Pinpoint the cell where the given text exists, returning its (X, Y) midpoint coordinate. 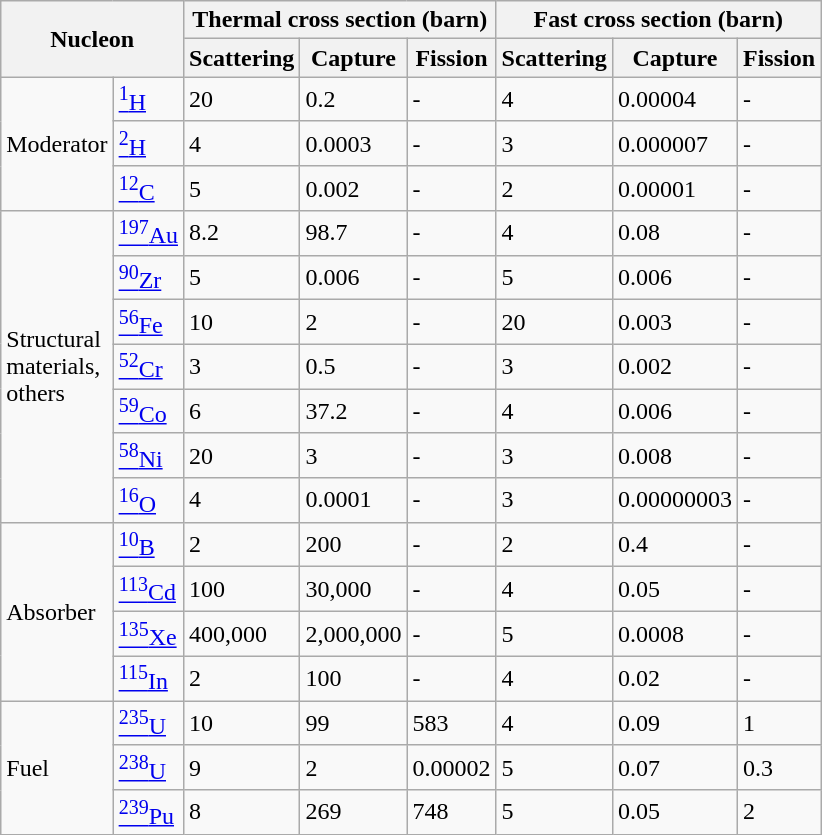
Moderator (57, 144)
16O (148, 500)
99 (354, 724)
98.7 (354, 234)
400,000 (242, 634)
748 (452, 812)
200 (354, 544)
0.0001 (354, 500)
Nucleon (92, 39)
0.3 (778, 768)
0.02 (674, 678)
Thermal cross section (barn) (340, 20)
8.2 (242, 234)
0.2 (354, 100)
10B (148, 544)
197Au (148, 234)
12C (148, 188)
0.08 (674, 234)
583 (452, 724)
269 (354, 812)
1 (778, 724)
2,000,000 (354, 634)
Fuel (57, 768)
113Cd (148, 590)
8 (242, 812)
239Pu (148, 812)
0.00004 (674, 100)
0.4 (674, 544)
135Xe (148, 634)
0.00002 (452, 768)
0.0003 (354, 144)
0.00000003 (674, 500)
Fast cross section (barn) (658, 20)
2H (148, 144)
Absorber (57, 611)
0.003 (674, 322)
52Cr (148, 366)
58Ni (148, 456)
9 (242, 768)
0.07 (674, 768)
0.008 (674, 456)
59Co (148, 412)
235U (148, 724)
37.2 (354, 412)
115In (148, 678)
238U (148, 768)
0.09 (674, 724)
0.5 (354, 366)
56Fe (148, 322)
0.0008 (674, 634)
1H (148, 100)
0.000007 (674, 144)
6 (242, 412)
90Zr (148, 278)
0.00001 (674, 188)
Structural materials, others (57, 367)
30,000 (354, 590)
